Capture the cell that displays the provided text and extract its [X, Y] central coordinate. 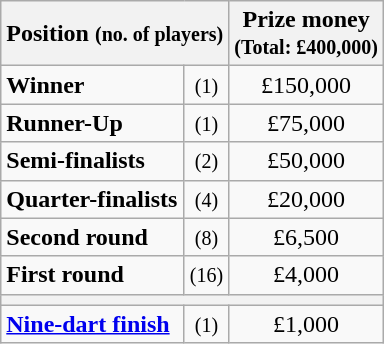
Winner [92, 85]
Position (no. of players) [115, 34]
£4,000 [306, 275]
(8) [206, 237]
Prize money(Total: £400,000) [306, 34]
Nine-dart finish [92, 324]
£20,000 [306, 199]
First round [92, 275]
£75,000 [306, 123]
£1,000 [306, 324]
Runner-Up [92, 123]
£150,000 [306, 85]
Second round [92, 237]
Quarter-finalists [92, 199]
(2) [206, 161]
£6,500 [306, 237]
(16) [206, 275]
Semi-finalists [92, 161]
£50,000 [306, 161]
(4) [206, 199]
